Locate the cell with the specified text and output its (x, y) center coordinate. 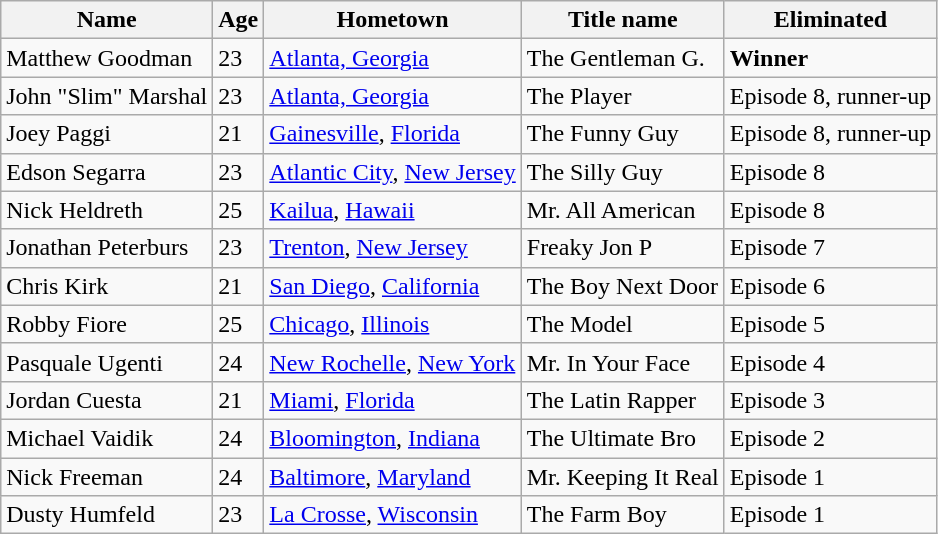
The Boy Next Door (622, 286)
The Funny Guy (622, 134)
Baltimore, Maryland (392, 477)
John "Slim" Marshal (107, 96)
Freaky Jon P (622, 248)
Gainesville, Florida (392, 134)
Title name (622, 20)
La Crosse, Wisconsin (392, 515)
Name (107, 20)
The Latin Rapper (622, 400)
Nick Freeman (107, 477)
Pasquale Ugenti (107, 362)
The Ultimate Bro (622, 438)
Episode 7 (830, 248)
Joey Paggi (107, 134)
Episode 5 (830, 324)
Matthew Goodman (107, 58)
Atlantic City, New Jersey (392, 172)
Episode 2 (830, 438)
New Rochelle, New York (392, 362)
Hometown (392, 20)
Jonathan Peterburs (107, 248)
Michael Vaidik (107, 438)
Miami, Florida (392, 400)
Chicago, Illinois (392, 324)
Age (238, 20)
Bloomington, Indiana (392, 438)
The Gentleman G. (622, 58)
Edson Segarra (107, 172)
Episode 4 (830, 362)
San Diego, California (392, 286)
Winner (830, 58)
Robby Fiore (107, 324)
Jordan Cuesta (107, 400)
Episode 6 (830, 286)
Nick Heldreth (107, 210)
The Farm Boy (622, 515)
Mr. All American (622, 210)
The Model (622, 324)
Trenton, New Jersey (392, 248)
Eliminated (830, 20)
The Player (622, 96)
Mr. Keeping It Real (622, 477)
Kailua, Hawaii (392, 210)
Chris Kirk (107, 286)
The Silly Guy (622, 172)
Dusty Humfeld (107, 515)
Episode 3 (830, 400)
Mr. In Your Face (622, 362)
